Detect which cell encompasses the target text, then output its (x, y) center coordinate. 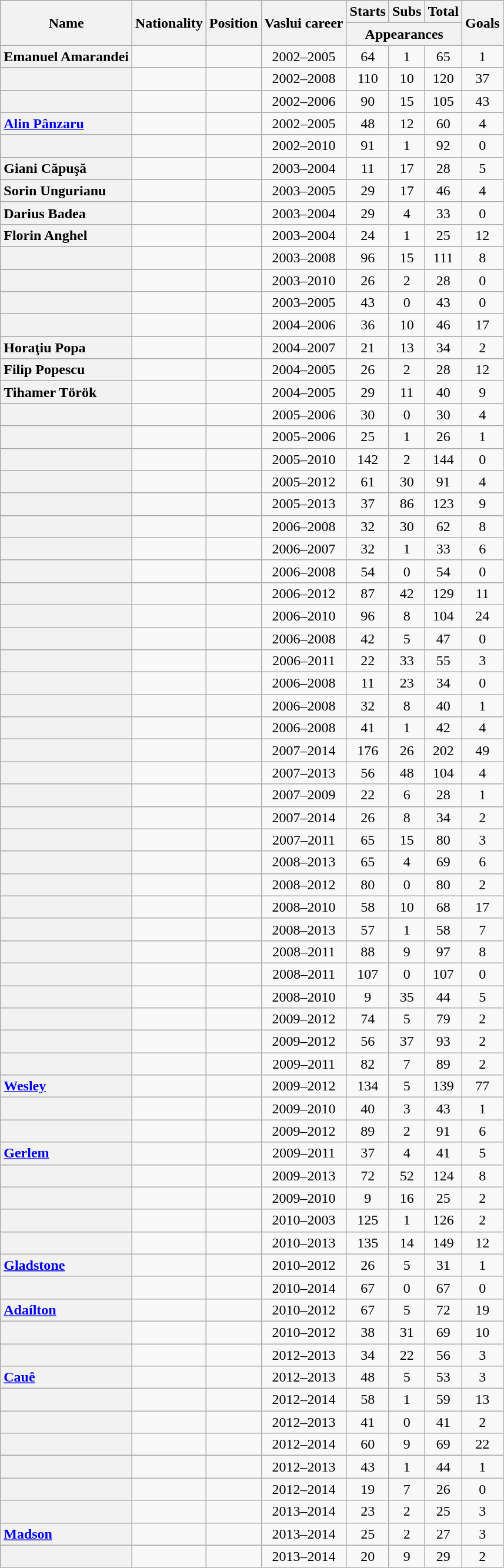
55 (443, 661)
Madson (66, 1534)
Horaţiu Popa (66, 348)
176 (368, 750)
Nationality (169, 23)
38 (368, 1332)
16 (406, 1198)
35 (406, 997)
47 (443, 638)
2006–2007 (303, 549)
59 (443, 1400)
Goals (482, 23)
Starts (368, 12)
90 (368, 101)
124 (443, 1176)
120 (443, 79)
Gerlem (66, 1153)
105 (443, 101)
123 (443, 504)
2002–2010 (303, 146)
82 (368, 1064)
Name (66, 23)
Appearances (404, 34)
Cauê (66, 1377)
2004–2007 (303, 348)
64 (368, 56)
135 (368, 1243)
79 (443, 1019)
Gladstone (66, 1265)
Vaslui career (303, 23)
110 (368, 79)
Emanuel Amarandei (66, 56)
49 (482, 750)
2003–2008 (303, 258)
2006–2012 (303, 593)
27 (443, 1534)
2006–2011 (303, 661)
Adaílton (66, 1310)
149 (443, 1243)
2010–2003 (303, 1220)
139 (443, 1086)
68 (443, 907)
Alin Pânzaru (66, 124)
202 (443, 750)
2010–2014 (303, 1287)
2007–2009 (303, 795)
57 (368, 929)
2007–2011 (303, 840)
2002–2008 (303, 79)
93 (443, 1042)
Tihamer Török (66, 392)
Sorin Ungurianu (66, 191)
20 (368, 1556)
36 (368, 325)
87 (368, 593)
52 (406, 1176)
61 (368, 482)
2009–2013 (303, 1176)
74 (368, 1019)
62 (443, 526)
Darius Badea (66, 213)
Wesley (66, 1086)
88 (368, 952)
14 (406, 1243)
2010–2013 (303, 1243)
Subs (406, 12)
2007–2013 (303, 773)
2004–2006 (303, 325)
Position (233, 23)
134 (368, 1086)
2005–2013 (303, 504)
97 (443, 952)
Filip Popescu (66, 370)
Florin Anghel (66, 235)
111 (443, 258)
142 (368, 459)
Total (443, 12)
92 (443, 146)
144 (443, 459)
129 (443, 593)
2005–2012 (303, 482)
86 (406, 504)
2003–2010 (303, 281)
Giani Căpuşă (66, 168)
2006–2010 (303, 616)
2005–2010 (303, 459)
53 (443, 1377)
21 (368, 348)
2002–2006 (303, 101)
77 (482, 1086)
2008–2012 (303, 885)
126 (443, 1220)
125 (368, 1220)
